Determine the (x, y) coordinate at the center of the cell enclosing the given text.  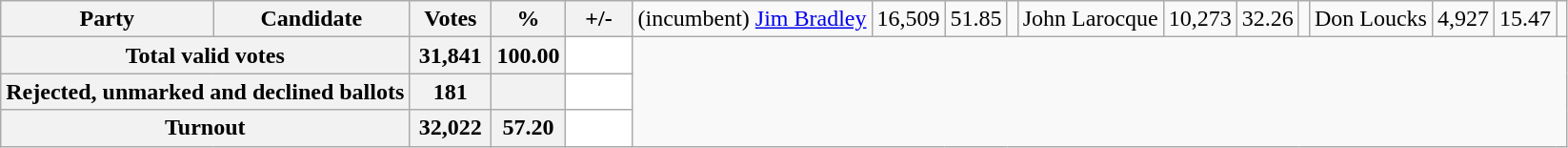
Party (107, 19)
Votes (451, 19)
Turnout (206, 128)
4,927 (1463, 19)
32,022 (451, 128)
Don Loucks (1370, 19)
31,841 (451, 55)
181 (451, 92)
16,509 (909, 19)
100.00 (528, 55)
57.20 (528, 128)
Rejected, unmarked and declined ballots (206, 92)
10,273 (1200, 19)
+/- (598, 19)
John Larocque (1090, 19)
% (528, 19)
Candidate (312, 19)
51.85 (975, 19)
(incumbent) Jim Bradley (753, 19)
Total valid votes (206, 55)
32.26 (1267, 19)
15.47 (1526, 19)
